Scan for the cell matching the given text and deliver its [x, y] coordinate at center. 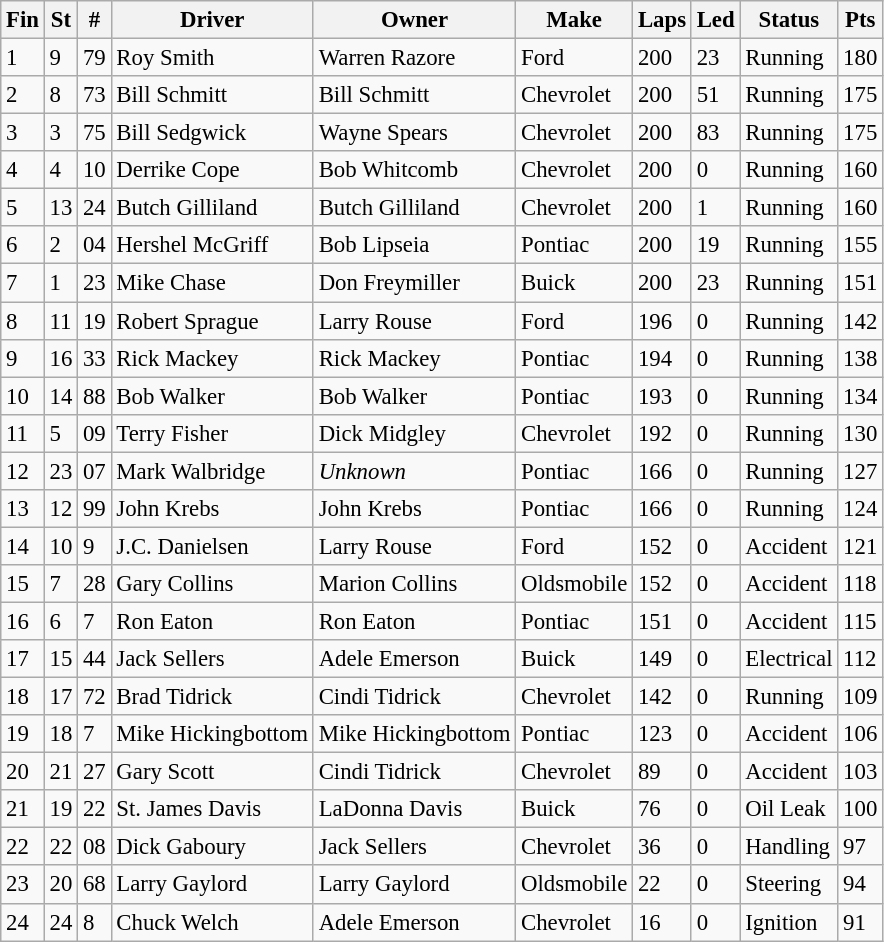
97 [860, 847]
72 [94, 697]
Mike Chase [212, 283]
180 [860, 58]
88 [94, 396]
115 [860, 621]
155 [860, 245]
51 [716, 95]
79 [94, 58]
Wayne Spears [414, 133]
08 [94, 847]
68 [94, 885]
Ignition [789, 922]
94 [860, 885]
J.C. Danielsen [212, 546]
Bill Sedgwick [212, 133]
134 [860, 396]
Pts [860, 20]
33 [94, 358]
Marion Collins [414, 584]
Gary Collins [212, 584]
109 [860, 697]
Hershel McGriff [212, 245]
Make [574, 20]
Terry Fisher [212, 433]
07 [94, 471]
Oil Leak [789, 809]
103 [860, 772]
89 [662, 772]
193 [662, 396]
75 [94, 133]
76 [662, 809]
28 [94, 584]
Bob Whitcomb [414, 170]
LaDonna Davis [414, 809]
44 [94, 659]
127 [860, 471]
Brad Tidrick [212, 697]
27 [94, 772]
Driver [212, 20]
Robert Sprague [212, 321]
Don Freymiller [414, 283]
Warren Razore [414, 58]
Bob Lipseia [414, 245]
04 [94, 245]
09 [94, 433]
194 [662, 358]
112 [860, 659]
Owner [414, 20]
196 [662, 321]
121 [860, 546]
Handling [789, 847]
73 [94, 95]
# [94, 20]
Status [789, 20]
106 [860, 734]
124 [860, 509]
Roy Smith [212, 58]
Laps [662, 20]
Unknown [414, 471]
St. James Davis [212, 809]
138 [860, 358]
83 [716, 133]
123 [662, 734]
Chuck Welch [212, 922]
Dick Gaboury [212, 847]
130 [860, 433]
Electrical [789, 659]
Led [716, 20]
99 [94, 509]
Fin [23, 20]
St [60, 20]
Gary Scott [212, 772]
100 [860, 809]
Mark Walbridge [212, 471]
192 [662, 433]
118 [860, 584]
149 [662, 659]
91 [860, 922]
Steering [789, 885]
36 [662, 847]
Derrike Cope [212, 170]
Dick Midgley [414, 433]
